Identify which cell holds the provided text, then report its [X, Y] central coordinate. 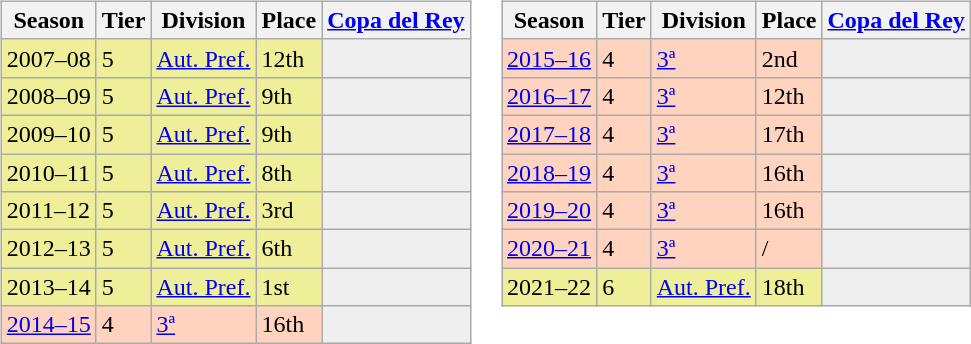
3rd [289, 211]
8th [289, 173]
2021–22 [550, 287]
2018–19 [550, 173]
2010–11 [48, 173]
2017–18 [550, 134]
6th [289, 249]
2012–13 [48, 249]
/ [789, 249]
2014–15 [48, 325]
2007–08 [48, 58]
2019–20 [550, 211]
2011–12 [48, 211]
17th [789, 134]
2016–17 [550, 96]
2020–21 [550, 249]
2008–09 [48, 96]
2009–10 [48, 134]
2013–14 [48, 287]
1st [289, 287]
2nd [789, 58]
2015–16 [550, 58]
6 [624, 287]
18th [789, 287]
